Scan for the cell matching the given text and deliver its (X, Y) coordinate at center. 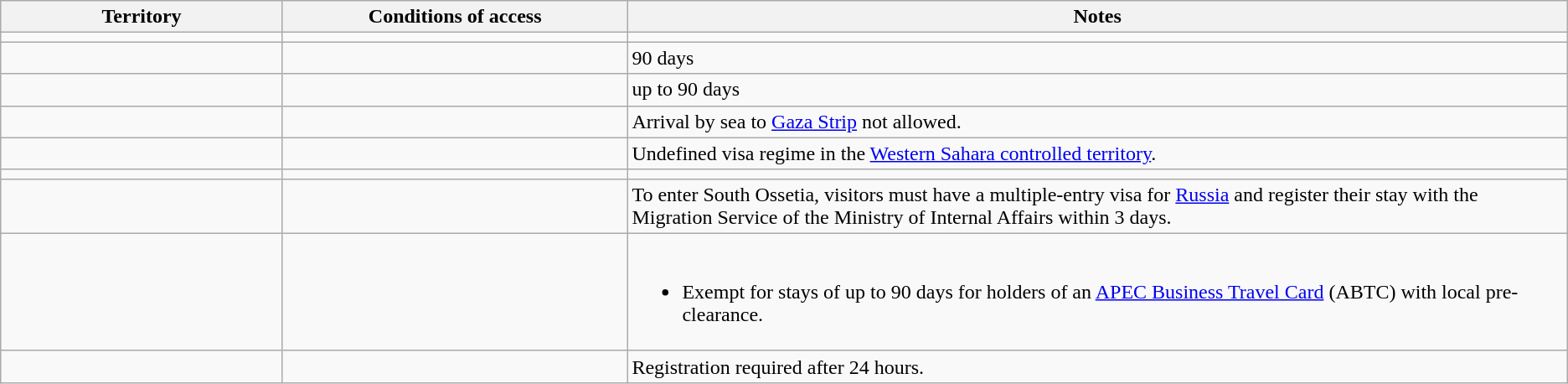
Notes (1097, 17)
Arrival by sea to Gaza Strip not allowed. (1097, 122)
Conditions of access (454, 17)
Exempt for stays of up to 90 days for holders of an APEC Business Travel Card (ABTC) with local pre-clearance. (1097, 292)
90 days (1097, 58)
Registration required after 24 hours. (1097, 366)
up to 90 days (1097, 90)
Territory (142, 17)
Undefined visa regime in the Western Sahara controlled territory. (1097, 153)
